Pinpoint the cell where the given text exists, returning its (X, Y) midpoint coordinate. 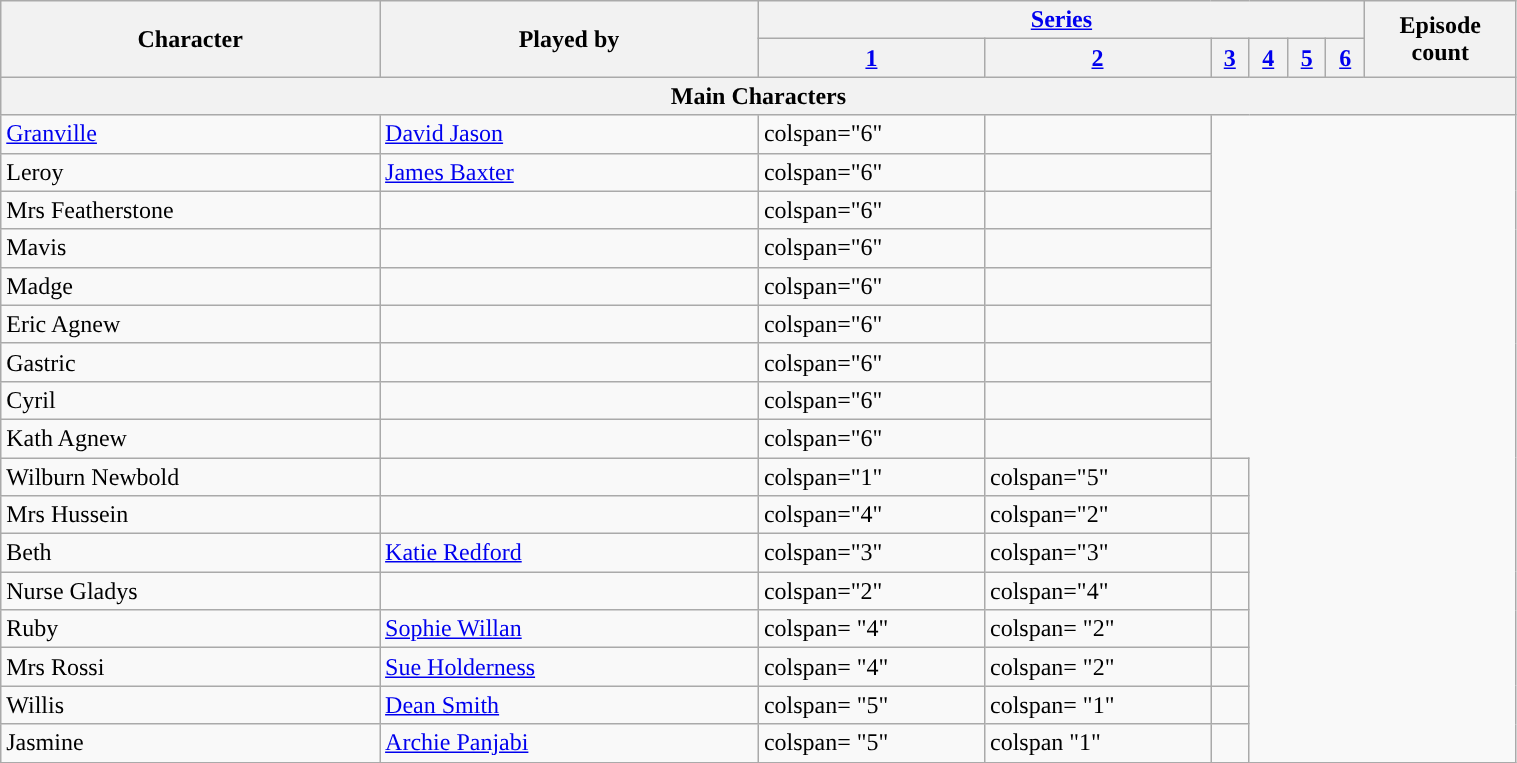
5 (1306, 58)
Granville (190, 134)
Eric Agnew (190, 324)
Ruby (190, 629)
Katie Redford (570, 553)
colspan="1" (871, 477)
Mrs Rossi (190, 667)
Mrs Hussein (190, 515)
colspan= "1" (1097, 705)
1 (871, 58)
Jasmine (190, 743)
2 (1097, 58)
6 (1346, 58)
Episode count (1441, 39)
Cyril (190, 400)
Gastric (190, 362)
David Jason (570, 134)
colspan="5" (1097, 477)
3 (1230, 58)
Character (190, 39)
Archie Panjabi (570, 743)
Wilburn Newbold (190, 477)
Beth (190, 553)
Kath Agnew (190, 438)
James Baxter (570, 172)
Sue Holderness (570, 667)
Mavis (190, 248)
Series (1061, 20)
Main Characters (758, 96)
4 (1268, 58)
Madge (190, 286)
Played by (570, 39)
Willis (190, 705)
colspan "1" (1097, 743)
Sophie Willan (570, 629)
Dean Smith (570, 705)
Nurse Gladys (190, 591)
Mrs Featherstone (190, 210)
Leroy (190, 172)
